Extract the (x, y) coordinate from the center of the cell holding the provided text.  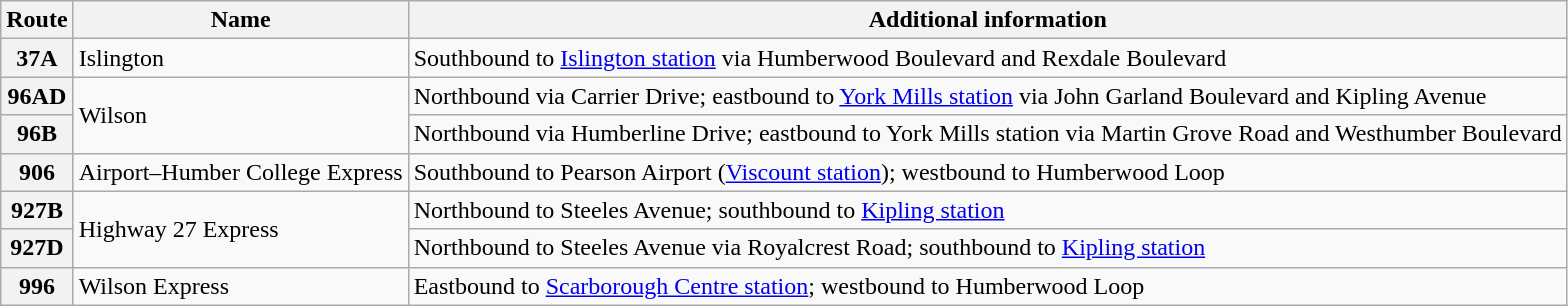
Highway 27 Express (240, 229)
96AD (37, 96)
Islington (240, 58)
Name (240, 20)
Wilson Express (240, 286)
927B (37, 210)
37A (37, 58)
927D (37, 248)
Northbound to Steeles Avenue via Royalcrest Road; southbound to Kipling station (988, 248)
96B (37, 134)
Southbound to Islington station via Humberwood Boulevard and Rexdale Boulevard (988, 58)
Eastbound to Scarborough Centre station; westbound to Humberwood Loop (988, 286)
Additional information (988, 20)
906 (37, 172)
Southbound to Pearson Airport (Viscount station); westbound to Humberwood Loop (988, 172)
Northbound via Humberline Drive; eastbound to York Mills station via Martin Grove Road and Westhumber Boulevard (988, 134)
Airport–Humber College Express (240, 172)
Route (37, 20)
Wilson (240, 115)
Northbound to Steeles Avenue; southbound to Kipling station (988, 210)
996 (37, 286)
Northbound via Carrier Drive; eastbound to York Mills station via John Garland Boulevard and Kipling Avenue (988, 96)
